For the text-containing cell, return its midpoint in (X, Y) coordinate format. 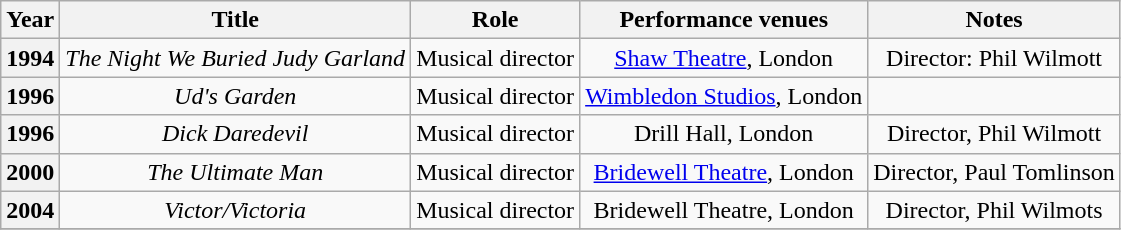
Year (30, 20)
Title (236, 20)
Director, Phil Wilmott (994, 134)
Dick Daredevil (236, 134)
Victor/Victoria (236, 210)
1994 (30, 58)
Notes (994, 20)
2004 (30, 210)
2000 (30, 172)
Role (496, 20)
Performance venues (724, 20)
Director, Paul Tomlinson (994, 172)
Wimbledon Studios, London (724, 96)
Director, Phil Wilmots (994, 210)
Director: Phil Wilmott (994, 58)
Ud's Garden (236, 96)
The Night We Buried Judy Garland (236, 58)
Drill Hall, London (724, 134)
Shaw Theatre, London (724, 58)
The Ultimate Man (236, 172)
